From the cell containing the given text, extract its center point as [X, Y] coordinate. 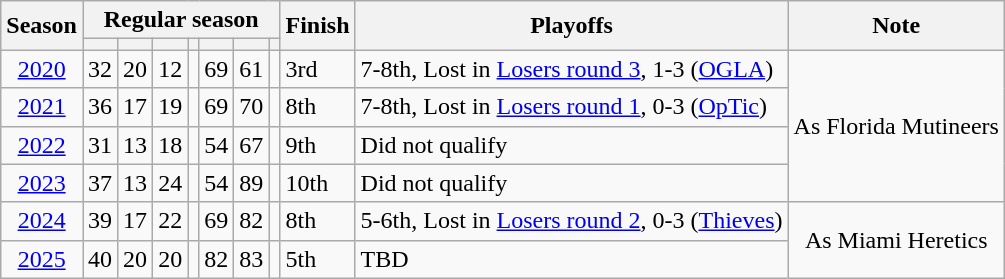
18 [170, 145]
Playoffs [572, 26]
3rd [318, 69]
As Florida Mutineers [896, 126]
2023 [42, 183]
24 [170, 183]
7-8th, Lost in Losers round 1, 0-3 (OpTic) [572, 107]
Regular season [180, 20]
2021 [42, 107]
12 [170, 69]
9th [318, 145]
32 [100, 69]
31 [100, 145]
TBD [572, 259]
10th [318, 183]
As Miami Heretics [896, 240]
Finish [318, 26]
39 [100, 221]
22 [170, 221]
36 [100, 107]
61 [252, 69]
Season [42, 26]
5th [318, 259]
2025 [42, 259]
89 [252, 183]
5-6th, Lost in Losers round 2, 0-3 (Thieves) [572, 221]
2024 [42, 221]
2022 [42, 145]
7-8th, Lost in Losers round 3, 1-3 (OGLA) [572, 69]
37 [100, 183]
83 [252, 259]
2020 [42, 69]
19 [170, 107]
70 [252, 107]
67 [252, 145]
40 [100, 259]
Note [896, 26]
